Return the (X, Y) coordinate for the center point of the cell that contains the specified text.  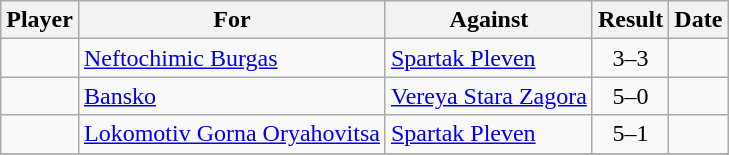
Date (698, 20)
Result (630, 20)
Bansko (232, 96)
5–1 (630, 134)
Player (40, 20)
For (232, 20)
Against (488, 20)
Lokomotiv Gorna Oryahovitsa (232, 134)
5–0 (630, 96)
Neftochimic Burgas (232, 58)
3–3 (630, 58)
Vereya Stara Zagora (488, 96)
